From the cell containing the given text, extract its center point as [X, Y] coordinate. 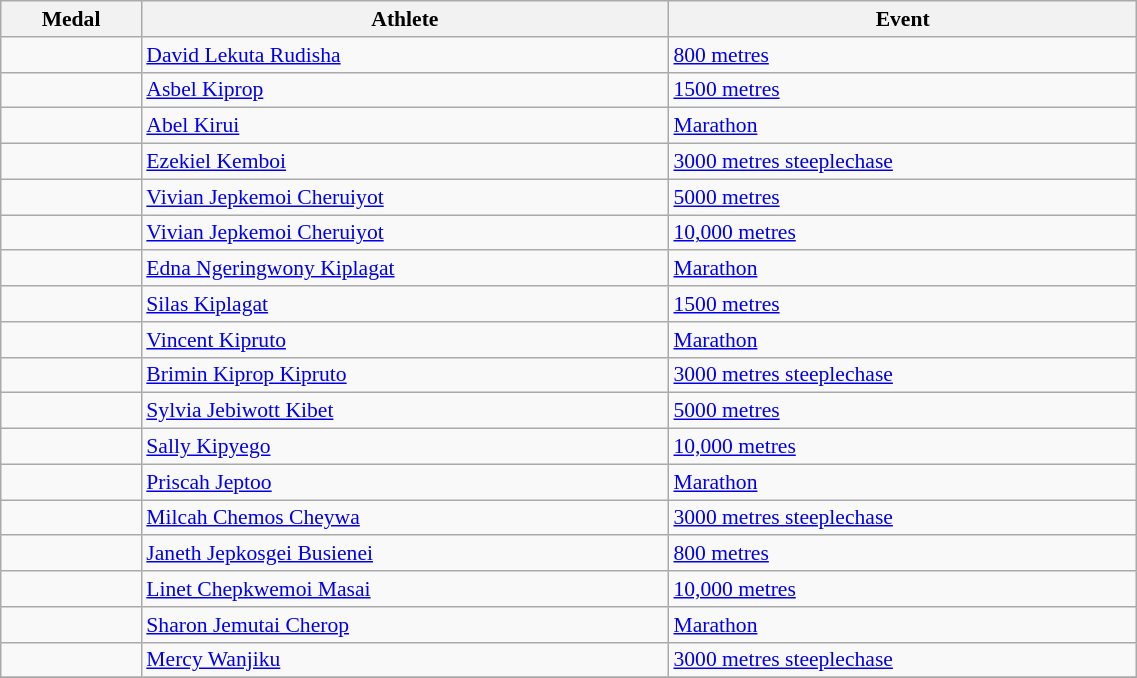
Milcah Chemos Cheywa [404, 518]
David Lekuta Rudisha [404, 55]
Abel Kirui [404, 126]
Ezekiel Kemboi [404, 162]
Medal [72, 19]
Sally Kipyego [404, 447]
Asbel Kiprop [404, 90]
Brimin Kiprop Kipruto [404, 375]
Janeth Jepkosgei Busienei [404, 554]
Silas Kiplagat [404, 304]
Athlete [404, 19]
Edna Ngeringwony Kiplagat [404, 269]
Event [902, 19]
Linet Chepkwemoi Masai [404, 589]
Mercy Wanjiku [404, 660]
Priscah Jeptoo [404, 482]
Sharon Jemutai Cherop [404, 625]
Sylvia Jebiwott Kibet [404, 411]
Vincent Kipruto [404, 340]
